Return [x, y] of the center of cell containing provided text 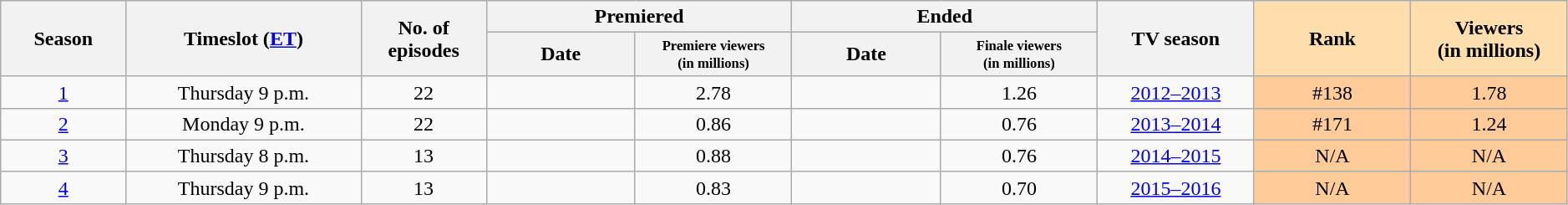
0.86 [713, 124]
1 [63, 92]
0.70 [1019, 187]
2014–2015 [1176, 156]
Timeslot (ET) [244, 38]
Rank [1332, 38]
0.83 [713, 187]
4 [63, 187]
Season [63, 38]
Ended [945, 17]
2.78 [713, 92]
#171 [1332, 124]
2013–2014 [1176, 124]
3 [63, 156]
Finale viewers(in millions) [1019, 54]
TV season [1176, 38]
Premiere viewers(in millions) [713, 54]
1.78 [1489, 92]
#138 [1332, 92]
1.24 [1489, 124]
2012–2013 [1176, 92]
2 [63, 124]
No. ofepisodes [424, 38]
0.88 [713, 156]
Thursday 8 p.m. [244, 156]
Monday 9 p.m. [244, 124]
Viewers(in millions) [1489, 38]
Premiered [639, 17]
1.26 [1019, 92]
2015–2016 [1176, 187]
